Return [x, y] of the center of cell containing provided text 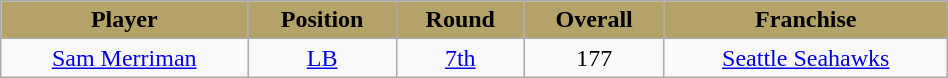
177 [594, 58]
LB [322, 58]
Player [124, 20]
Round [460, 20]
Sam Merriman [124, 58]
Position [322, 20]
Seattle Seahawks [806, 58]
Franchise [806, 20]
7th [460, 58]
Overall [594, 20]
